From the cell containing the given text, extract its center point as [X, Y] coordinate. 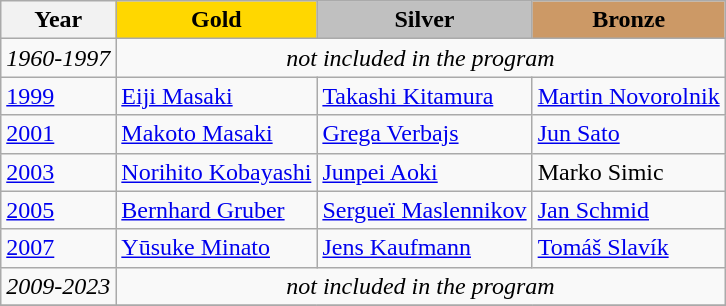
Yūsuke Minato [216, 248]
Bernhard Gruber [216, 210]
Jan Schmid [628, 210]
2007 [58, 248]
Jun Sato [628, 134]
Silver [424, 20]
Eiji Masaki [216, 96]
Norihito Kobayashi [216, 172]
2003 [58, 172]
Year [58, 20]
2009-2023 [58, 286]
Martin Novorolnik [628, 96]
Grega Verbajs [424, 134]
Sergueï Maslennikov [424, 210]
Jens Kaufmann [424, 248]
Marko Simic [628, 172]
Makoto Masaki [216, 134]
2001 [58, 134]
Tomáš Slavík [628, 248]
Junpei Aoki [424, 172]
2005 [58, 210]
Bronze [628, 20]
1960-1997 [58, 58]
Gold [216, 20]
Takashi Kitamura [424, 96]
1999 [58, 96]
